Return the (X, Y) coordinate for the center point of the cell that contains the specified text.  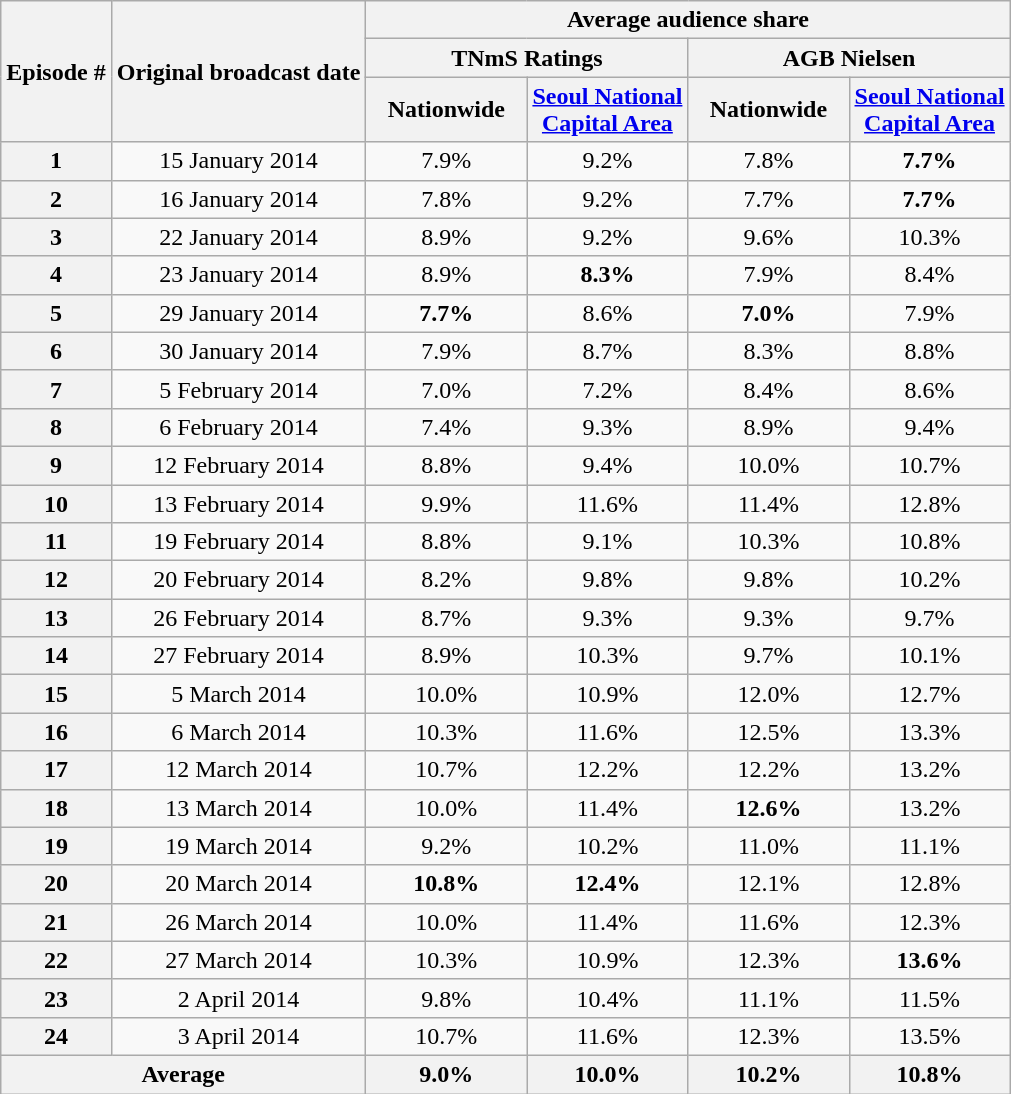
29 January 2014 (238, 313)
15 (56, 694)
7.4% (446, 427)
13 February 2014 (238, 503)
22 (56, 960)
13 (56, 618)
23 January 2014 (238, 275)
19 (56, 846)
26 February 2014 (238, 618)
6 February 2014 (238, 427)
6 March 2014 (238, 732)
7.2% (608, 389)
22 January 2014 (238, 237)
18 (56, 808)
12.1% (768, 884)
5 (56, 313)
10.4% (608, 998)
Original broadcast date (238, 72)
3 (56, 237)
11.5% (930, 998)
8 (56, 427)
9 (56, 465)
27 February 2014 (238, 656)
9.1% (608, 542)
13.5% (930, 1036)
13 March 2014 (238, 808)
17 (56, 770)
11.0% (768, 846)
5 February 2014 (238, 389)
20 February 2014 (238, 580)
12.7% (930, 694)
6 (56, 351)
9.0% (446, 1074)
16 January 2014 (238, 199)
12 March 2014 (238, 770)
12 February 2014 (238, 465)
9.6% (768, 237)
2 (56, 199)
13.3% (930, 732)
27 March 2014 (238, 960)
12.5% (768, 732)
10 (56, 503)
12.4% (608, 884)
3 April 2014 (238, 1036)
2 April 2014 (238, 998)
14 (56, 656)
16 (56, 732)
26 March 2014 (238, 922)
13.6% (930, 960)
15 January 2014 (238, 161)
5 March 2014 (238, 694)
19 February 2014 (238, 542)
1 (56, 161)
30 January 2014 (238, 351)
23 (56, 998)
AGB Nielsen (849, 58)
20 (56, 884)
11 (56, 542)
24 (56, 1036)
8.2% (446, 580)
20 March 2014 (238, 884)
12.0% (768, 694)
Average audience share (688, 20)
4 (56, 275)
10.1% (930, 656)
TNmS Ratings (527, 58)
Episode # (56, 72)
19 March 2014 (238, 846)
Average (184, 1074)
12.6% (768, 808)
9.9% (446, 503)
12 (56, 580)
7 (56, 389)
21 (56, 922)
